Capture the cell that displays the provided text and extract its (x, y) central coordinate. 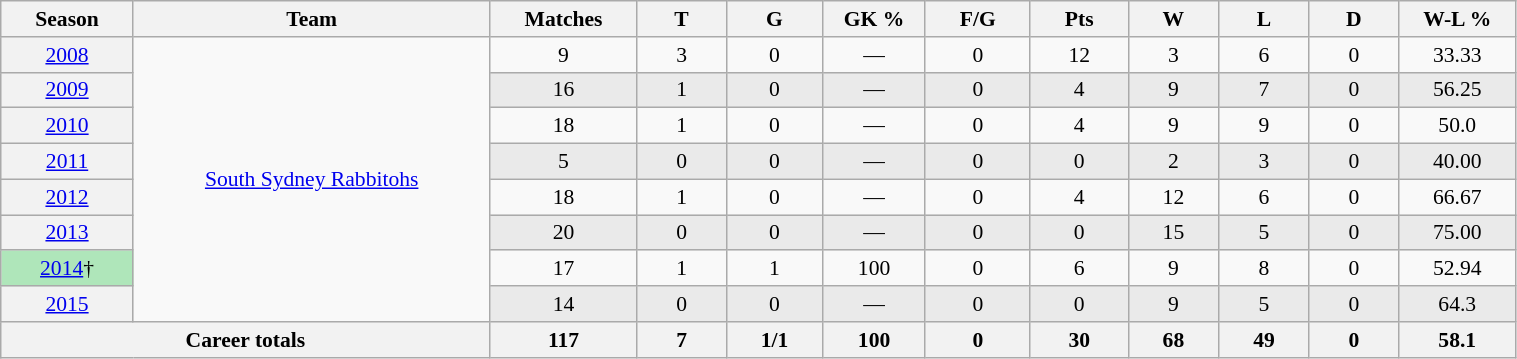
20 (564, 233)
2008 (68, 55)
Team (312, 19)
16 (564, 90)
14 (564, 304)
50.0 (1457, 126)
40.00 (1457, 162)
66.67 (1457, 197)
2015 (68, 304)
2 (1174, 162)
Career totals (246, 340)
30 (1079, 340)
L (1264, 19)
49 (1264, 340)
2012 (68, 197)
W-L % (1457, 19)
F/G (978, 19)
W (1174, 19)
1/1 (774, 340)
G (774, 19)
117 (564, 340)
T (682, 19)
Season (68, 19)
52.94 (1457, 269)
2014† (68, 269)
64.3 (1457, 304)
Pts (1079, 19)
D (1354, 19)
68 (1174, 340)
2010 (68, 126)
75.00 (1457, 233)
15 (1174, 233)
2011 (68, 162)
58.1 (1457, 340)
33.33 (1457, 55)
17 (564, 269)
South Sydney Rabbitohs (312, 180)
Matches (564, 19)
2013 (68, 233)
56.25 (1457, 90)
8 (1264, 269)
GK % (874, 19)
2009 (68, 90)
